Detect which cell encompasses the target text, then output its (x, y) center coordinate. 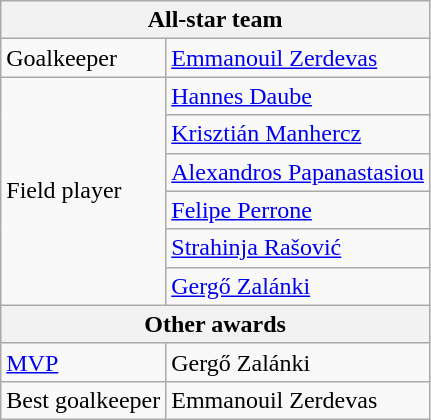
Felipe Perrone (298, 210)
Hannes Daube (298, 96)
Field player (84, 191)
Goalkeeper (84, 58)
Strahinja Rašović (298, 248)
Other awards (216, 324)
Best goalkeeper (84, 400)
Alexandros Papanastasiou (298, 172)
All-star team (216, 20)
Krisztián Manhercz (298, 134)
MVP (84, 362)
